Determine the (X, Y) coordinate at the center of the cell enclosing the given text.  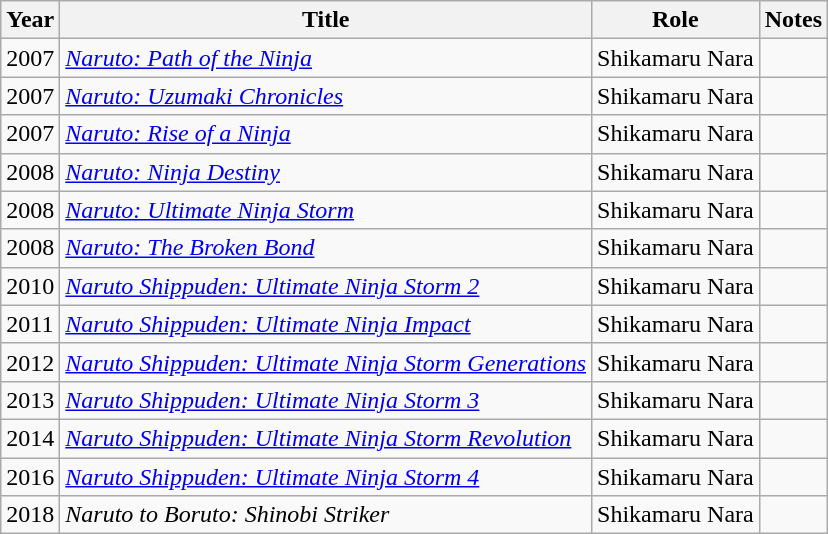
Naruto to Boruto: Shinobi Striker (326, 515)
Naruto: Ultimate Ninja Storm (326, 210)
Year (30, 20)
Naruto: Rise of a Ninja (326, 134)
2012 (30, 362)
2013 (30, 400)
Naruto Shippuden: Ultimate Ninja Impact (326, 324)
2016 (30, 477)
Naruto: The Broken Bond (326, 248)
Naruto Shippuden: Ultimate Ninja Storm Generations (326, 362)
2014 (30, 438)
Naruto Shippuden: Ultimate Ninja Storm 2 (326, 286)
Naruto Shippuden: Ultimate Ninja Storm Revolution (326, 438)
Naruto: Path of the Ninja (326, 58)
Title (326, 20)
Naruto Shippuden: Ultimate Ninja Storm 3 (326, 400)
Naruto Shippuden: Ultimate Ninja Storm 4 (326, 477)
Role (676, 20)
Naruto: Ninja Destiny (326, 172)
2018 (30, 515)
Notes (793, 20)
Naruto: Uzumaki Chronicles (326, 96)
2010 (30, 286)
2011 (30, 324)
